Search for the cell housing the specified text and yield its (X, Y) center coordinate. 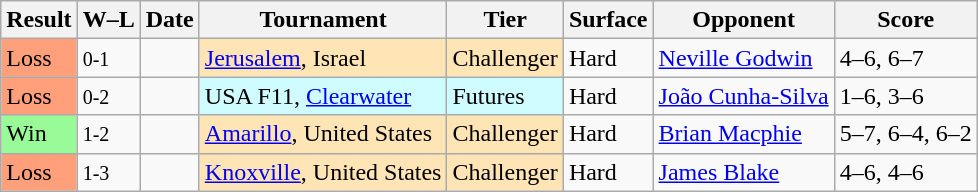
USA F11, Clearwater (323, 96)
1-3 (108, 172)
Surface (608, 20)
Jerusalem, Israel (323, 58)
4–6, 6–7 (906, 58)
Futures (505, 96)
Opponent (744, 20)
W–L (108, 20)
Knoxville, United States (323, 172)
Score (906, 20)
James Blake (744, 172)
1–6, 3–6 (906, 96)
Result (39, 20)
Date (170, 20)
Neville Godwin (744, 58)
Tournament (323, 20)
0-2 (108, 96)
0-1 (108, 58)
Tier (505, 20)
João Cunha-Silva (744, 96)
5–7, 6–4, 6–2 (906, 134)
Brian Macphie (744, 134)
4–6, 4–6 (906, 172)
1-2 (108, 134)
Amarillo, United States (323, 134)
Win (39, 134)
